Capture the cell that displays the provided text and extract its [x, y] central coordinate. 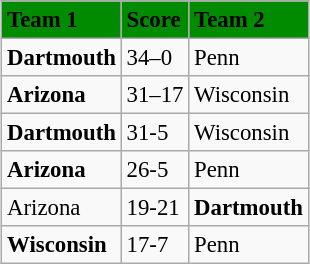
17-7 [155, 245]
26-5 [155, 170]
31–17 [155, 95]
Score [155, 20]
31-5 [155, 133]
34–0 [155, 57]
19-21 [155, 208]
Team 2 [248, 20]
Team 1 [62, 20]
